Output the (x, y) coordinate of the center of the cell containing the given text.  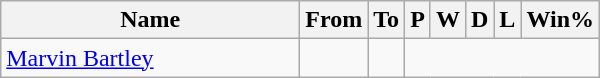
From (334, 20)
Marvin Bartley (150, 58)
To (386, 20)
Win% (560, 20)
D (479, 20)
Name (150, 20)
L (508, 20)
P (418, 20)
W (448, 20)
